Find where the given text appears and provide that cell's center as (x, y) coordinate. 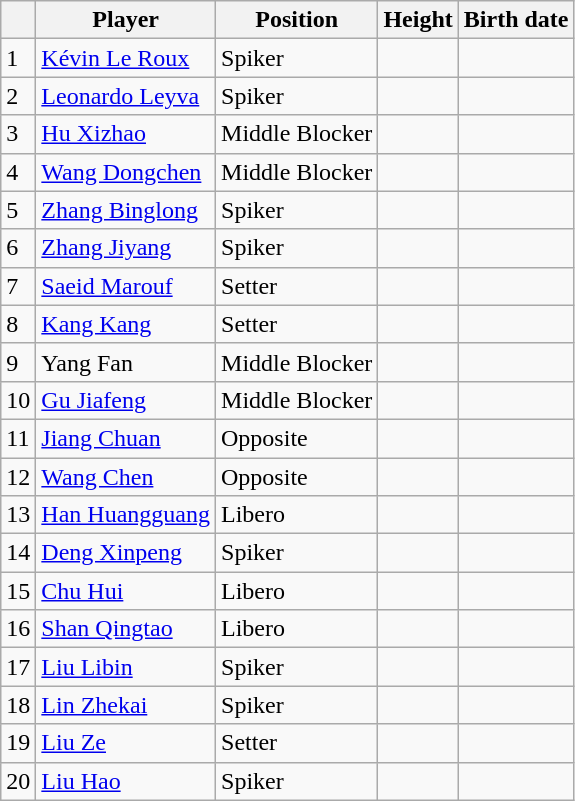
Liu Libin (126, 667)
8 (18, 324)
Liu Ze (126, 743)
19 (18, 743)
17 (18, 667)
Liu Hao (126, 781)
Gu Jiafeng (126, 400)
13 (18, 515)
Birth date (516, 20)
1 (18, 58)
18 (18, 705)
Height (418, 20)
4 (18, 172)
Kang Kang (126, 324)
Chu Hui (126, 591)
7 (18, 286)
5 (18, 210)
Player (126, 20)
9 (18, 362)
Zhang Jiyang (126, 248)
11 (18, 438)
Jiang Chuan (126, 438)
Saeid Marouf (126, 286)
2 (18, 96)
Shan Qingtao (126, 629)
Leonardo Leyva (126, 96)
16 (18, 629)
Wang Chen (126, 477)
Lin Zhekai (126, 705)
Han Huangguang (126, 515)
20 (18, 781)
14 (18, 553)
15 (18, 591)
Hu Xizhao (126, 134)
6 (18, 248)
Position (297, 20)
12 (18, 477)
Kévin Le Roux (126, 58)
3 (18, 134)
Deng Xinpeng (126, 553)
Yang Fan (126, 362)
Zhang Binglong (126, 210)
10 (18, 400)
Wang Dongchen (126, 172)
